Output the (X, Y) coordinate of the center of the cell containing the given text.  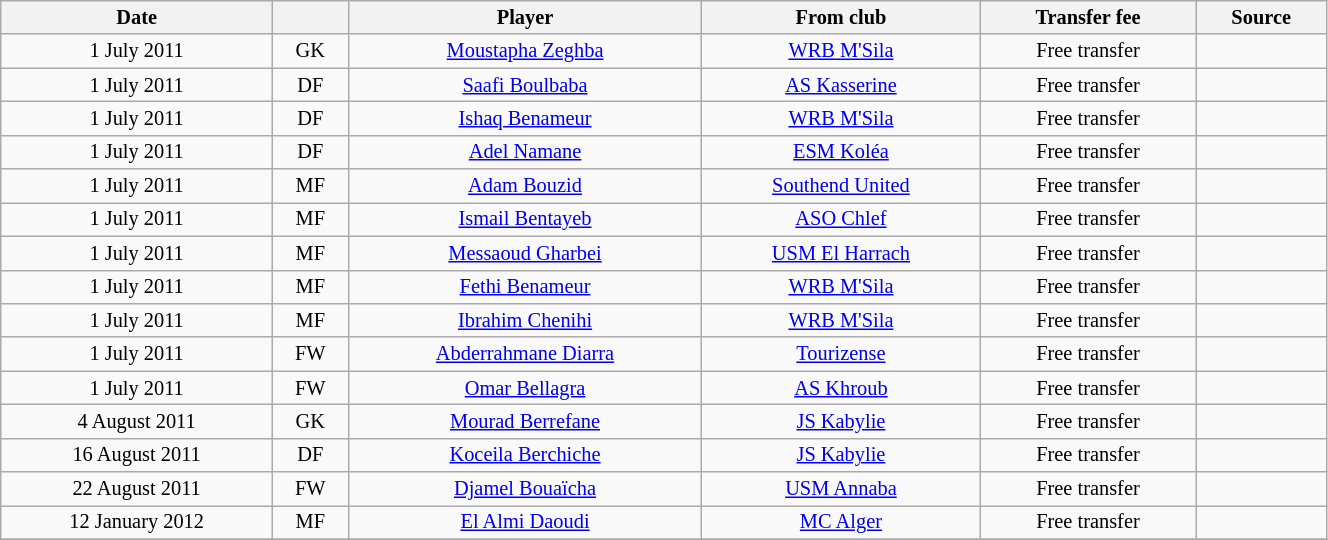
Fethi Benameur (525, 287)
Messaoud Gharbei (525, 253)
Adel Namane (525, 152)
Djamel Bouaïcha (525, 489)
MC Alger (841, 522)
12 January 2012 (137, 522)
22 August 2011 (137, 489)
El Almi Daoudi (525, 522)
Date (137, 17)
Source (1261, 17)
Ishaq Benameur (525, 118)
Koceila Berchiche (525, 455)
USM Annaba (841, 489)
AS Khroub (841, 388)
USM El Harrach (841, 253)
16 August 2011 (137, 455)
Tourizense (841, 354)
Saafi Boulbaba (525, 85)
ASO Chlef (841, 219)
Adam Bouzid (525, 186)
Moustapha Zeghba (525, 51)
ESM Koléa (841, 152)
Player (525, 17)
Abderrahmane Diarra (525, 354)
Ibrahim Chenihi (525, 320)
From club (841, 17)
AS Kasserine (841, 85)
Ismail Bentayeb (525, 219)
Omar Bellagra (525, 388)
4 August 2011 (137, 421)
Mourad Berrefane (525, 421)
Transfer fee (1088, 17)
Southend United (841, 186)
